Return (x, y) of the center of cell containing provided text 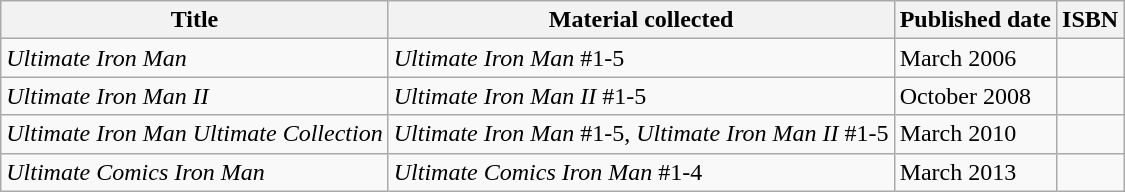
Ultimate Iron Man II #1-5 (641, 96)
Ultimate Iron Man II (194, 96)
Ultimate Iron Man (194, 58)
October 2008 (975, 96)
Ultimate Comics Iron Man #1-4 (641, 172)
Material collected (641, 20)
March 2006 (975, 58)
Ultimate Iron Man #1-5 (641, 58)
March 2010 (975, 134)
Ultimate Comics Iron Man (194, 172)
March 2013 (975, 172)
Published date (975, 20)
Ultimate Iron Man Ultimate Collection (194, 134)
Title (194, 20)
Ultimate Iron Man #1-5, Ultimate Iron Man II #1-5 (641, 134)
ISBN (1090, 20)
